From the cell containing the given text, extract its center point as [X, Y] coordinate. 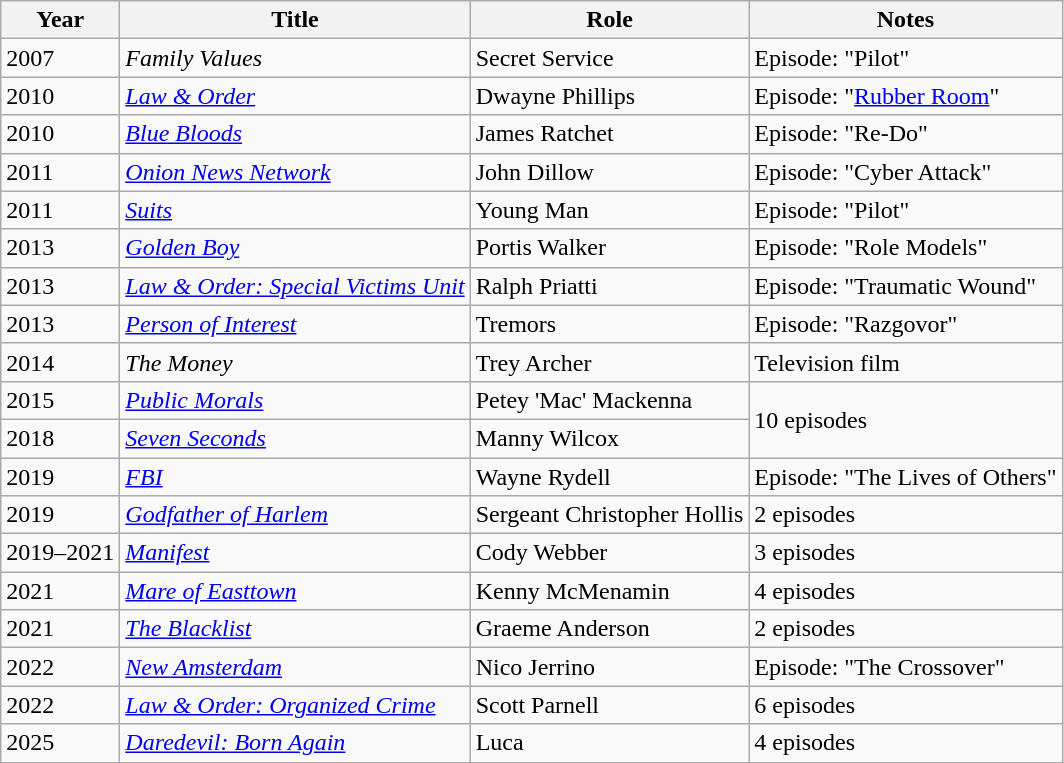
Episode: "Razgovor" [906, 324]
Wayne Rydell [610, 477]
Episode: "Cyber Attack" [906, 172]
Suits [295, 210]
Ralph Priatti [610, 286]
2014 [60, 362]
Mare of Easttown [295, 591]
2018 [60, 438]
Luca [610, 743]
Year [60, 20]
John Dillow [610, 172]
Young Man [610, 210]
3 episodes [906, 553]
Manny Wilcox [610, 438]
Episode: "The Crossover" [906, 667]
Manifest [295, 553]
Onion News Network [295, 172]
Public Morals [295, 400]
2019–2021 [60, 553]
Petey 'Mac' Mackenna [610, 400]
2015 [60, 400]
FBI [295, 477]
Title [295, 20]
Cody Webber [610, 553]
Golden Boy [295, 248]
Kenny McMenamin [610, 591]
6 episodes [906, 705]
2025 [60, 743]
Episode: "Rubber Room" [906, 96]
Daredevil: Born Again [295, 743]
Graeme Anderson [610, 629]
Family Values [295, 58]
James Ratchet [610, 134]
Godfather of Harlem [295, 515]
New Amsterdam [295, 667]
Blue Bloods [295, 134]
Law & Order: Organized Crime [295, 705]
Scott Parnell [610, 705]
The Blacklist [295, 629]
Law & Order [295, 96]
Trey Archer [610, 362]
10 episodes [906, 419]
Episode: "Role Models" [906, 248]
Secret Service [610, 58]
Person of Interest [295, 324]
Television film [906, 362]
Episode: "Traumatic Wound" [906, 286]
Seven Seconds [295, 438]
Dwayne Phillips [610, 96]
Sergeant Christopher Hollis [610, 515]
The Money [295, 362]
Nico Jerrino [610, 667]
Episode: "The Lives of Others" [906, 477]
Episode: "Re-Do" [906, 134]
Law & Order: Special Victims Unit [295, 286]
2007 [60, 58]
Portis Walker [610, 248]
Notes [906, 20]
Role [610, 20]
Tremors [610, 324]
